Capture the cell that displays the provided text and extract its (x, y) central coordinate. 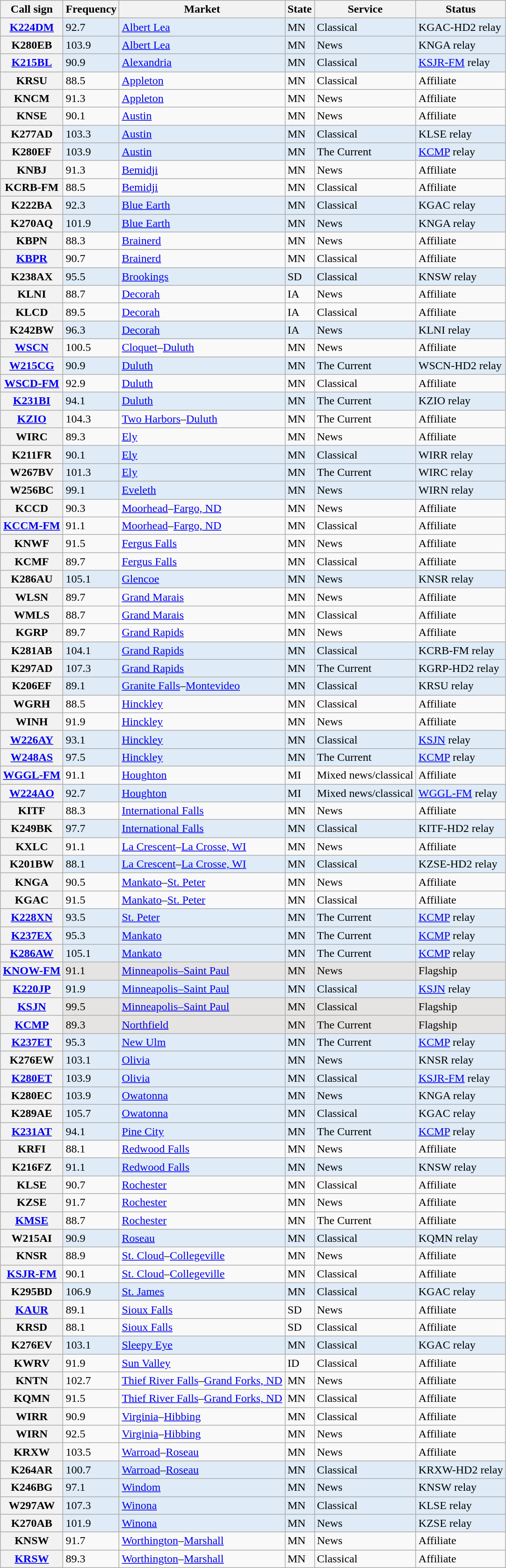
KLSE (32, 1185)
KNBJ (32, 169)
WLSN (32, 597)
KWRV (32, 1363)
K215BL (32, 63)
KCCD (32, 508)
103.3 (91, 134)
Roseau (202, 1238)
K286AW (32, 953)
KSJR-FM (32, 1274)
99.1 (91, 490)
90.3 (91, 508)
KRXW-HD2 relay (461, 1470)
K237EX (32, 935)
KRXW (32, 1452)
WIRC (32, 437)
105.7 (91, 1114)
KLNI relay (461, 330)
K280ET (32, 1078)
KNTN (32, 1381)
WGRH (32, 704)
K211FR (32, 454)
K231BI (32, 401)
K206EF (32, 686)
99.5 (91, 1006)
Brookings (202, 277)
K201BW (32, 864)
Windom (202, 1488)
93.5 (91, 918)
KZIO relay (461, 401)
K276EV (32, 1345)
State (299, 9)
92.9 (91, 383)
100.7 (91, 1470)
WIRN (32, 1434)
KZIO (32, 419)
Cloquet–Duluth (202, 348)
KNSW (32, 1541)
102.7 (91, 1381)
96.3 (91, 330)
104.3 (91, 419)
100.5 (91, 348)
KCCM-FM (32, 526)
K270AB (32, 1523)
Granite Falls–Montevideo (202, 686)
K237ET (32, 1042)
K220JP (32, 989)
KRFI (32, 1149)
KBPR (32, 259)
K231AT (32, 1131)
103.5 (91, 1452)
WIRC relay (461, 472)
92.5 (91, 1434)
Market (202, 9)
KXLC (32, 846)
KSJN (32, 1006)
KZSE (32, 1203)
KMSE (32, 1220)
K216FZ (32, 1167)
KGAC (32, 900)
K270AQ (32, 223)
KNSR (32, 1256)
KZSE-HD2 relay (461, 864)
Eveleth (202, 490)
KBPN (32, 241)
93.1 (91, 739)
K280EC (32, 1096)
K297AD (32, 668)
WGGL-FM relay (461, 793)
104.1 (91, 650)
WSCN (32, 348)
Two Harbors–Duluth (202, 419)
KNGA (32, 882)
W256BC (32, 490)
97.5 (91, 757)
Call sign (32, 9)
90.5 (91, 882)
K286AU (32, 579)
92.3 (91, 205)
97.1 (91, 1488)
KGAC-HD2 relay (461, 27)
K264AR (32, 1470)
WINH (32, 722)
Status (461, 9)
St. James (202, 1291)
K295BD (32, 1291)
K222BA (32, 205)
KNOW-FM (32, 971)
W297AW (32, 1505)
K277AD (32, 134)
Sleepy Eye (202, 1345)
K289AE (32, 1114)
KGRP-HD2 relay (461, 668)
KCMF (32, 562)
W215CG (32, 365)
K281AB (32, 650)
KAUR (32, 1309)
KCRB-FM (32, 187)
WIRN relay (461, 490)
Sun Valley (202, 1363)
W215AI (32, 1238)
106.9 (91, 1291)
K224DM (32, 27)
97.7 (91, 829)
KRSW (32, 1559)
95.5 (91, 277)
Pine City (202, 1131)
ID (299, 1363)
88.9 (91, 1256)
KZSE relay (461, 1523)
W224AO (32, 793)
KLCD (32, 312)
Glencoe (202, 579)
W248AS (32, 757)
KGRP (32, 633)
KITF-HD2 relay (461, 829)
K238AX (32, 277)
KNCM (32, 98)
KCMP (32, 1024)
KRSU relay (461, 686)
KITF (32, 811)
Northfield (202, 1024)
KQMN relay (461, 1238)
K246BG (32, 1488)
WSCN-HD2 relay (461, 365)
KRSU (32, 80)
WGGL-FM (32, 775)
WIRR (32, 1416)
KLNI (32, 294)
WSCD-FM (32, 383)
KNSE (32, 116)
K242BW (32, 330)
W267BV (32, 472)
St. Peter (202, 918)
Alexandria (202, 63)
KNWF (32, 544)
Service (365, 9)
101.3 (91, 472)
89.5 (91, 312)
WIRR relay (461, 454)
KQMN (32, 1399)
K280EF (32, 152)
K280EB (32, 45)
K249BK (32, 829)
K228XN (32, 918)
Frequency (91, 9)
KRSD (32, 1327)
W226AY (32, 739)
WMLS (32, 615)
K276EW (32, 1060)
New Ulm (202, 1042)
KCRB-FM relay (461, 650)
